Scan for the cell matching the given text and deliver its [X, Y] coordinate at center. 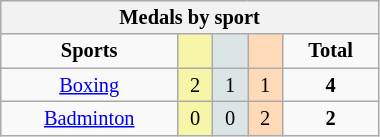
Total [331, 51]
4 [331, 85]
Badminton [90, 118]
Sports [90, 51]
Medals by sport [190, 17]
Boxing [90, 85]
